Locate the cell with the specified text and output its [x, y] center coordinate. 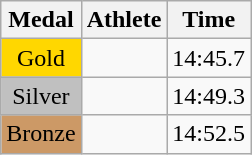
Silver [41, 96]
Medal [41, 20]
Time [209, 20]
Gold [41, 58]
14:52.5 [209, 134]
Athlete [124, 20]
Bronze [41, 134]
14:49.3 [209, 96]
14:45.7 [209, 58]
